Provide the [X, Y] coordinate of the cell's center where the given text is located.  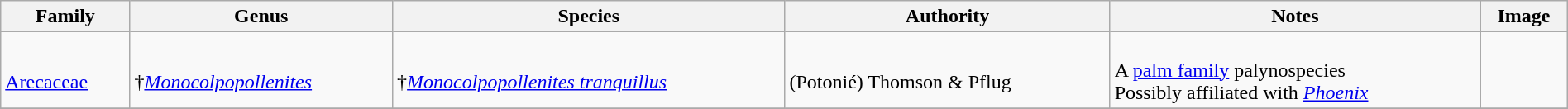
Notes [1295, 17]
†Monocolpopollenites tranquillus [589, 70]
Species [589, 17]
(Potonié) Thomson & Pflug [948, 70]
Arecaceae [65, 70]
A palm family palynospecies Possibly affiliated with Phoenix [1295, 70]
Genus [261, 17]
Image [1524, 17]
Family [65, 17]
†Monocolpopollenites [261, 70]
Authority [948, 17]
